Scan for the cell matching the given text and deliver its (x, y) coordinate at center. 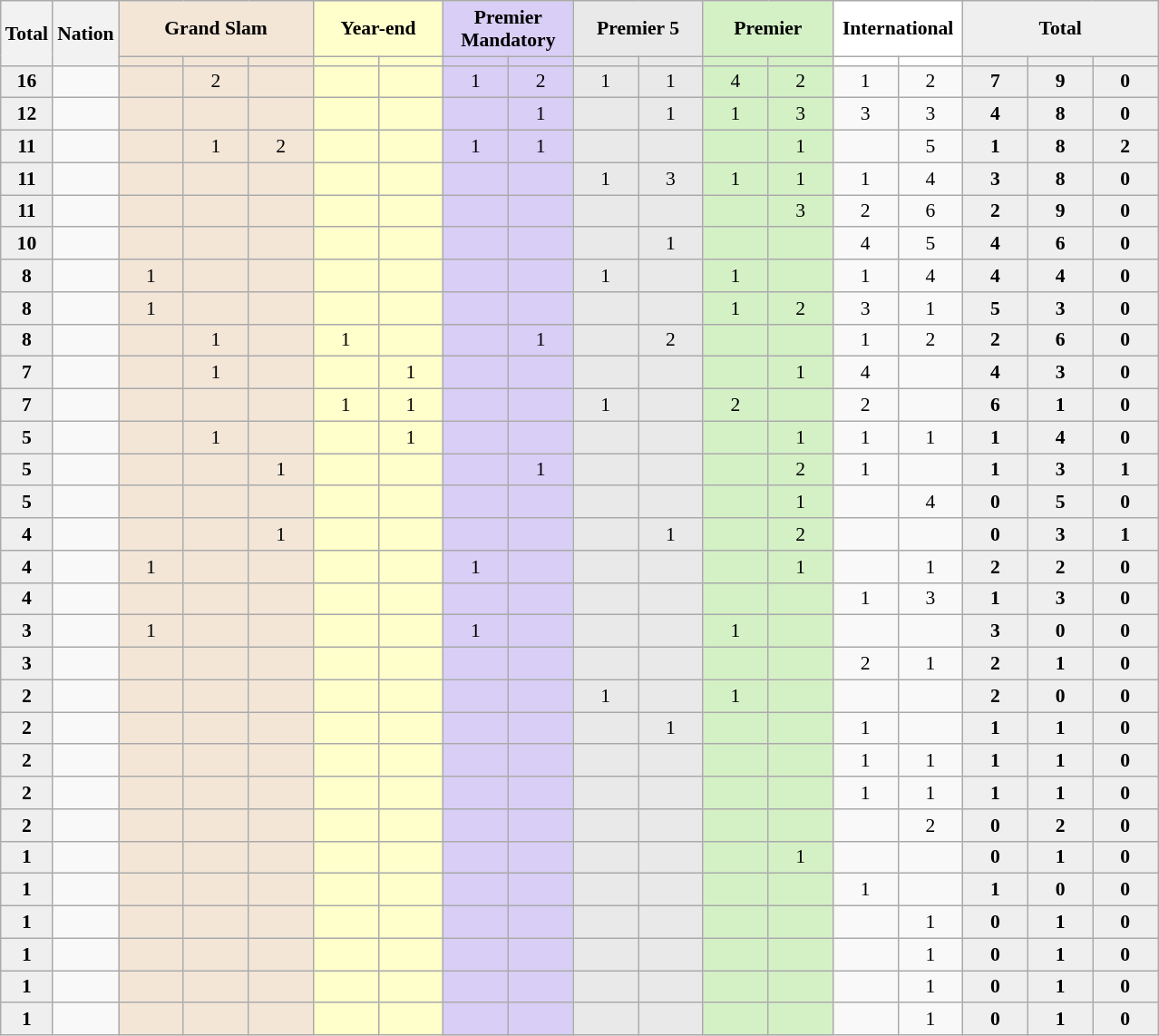
10 (27, 244)
International (898, 29)
Premier (767, 29)
16 (27, 82)
Nation (85, 33)
12 (27, 114)
Premier Mandatory (508, 29)
Premier 5 (638, 29)
Year-end (377, 29)
Grand Slam (216, 29)
